Pinpoint the cell where the given text exists, returning its [x, y] midpoint coordinate. 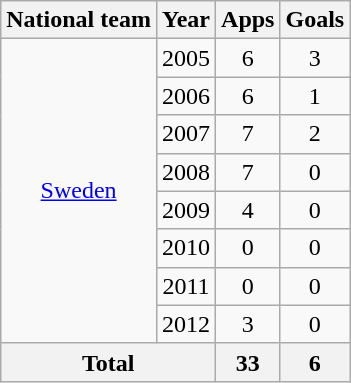
2006 [186, 96]
Sweden [79, 191]
National team [79, 20]
2008 [186, 172]
1 [315, 96]
2009 [186, 210]
Year [186, 20]
Apps [248, 20]
Total [108, 362]
33 [248, 362]
2011 [186, 286]
4 [248, 210]
2 [315, 134]
Goals [315, 20]
2010 [186, 248]
2012 [186, 324]
2005 [186, 58]
2007 [186, 134]
